Return (x, y) of the center of cell containing provided text 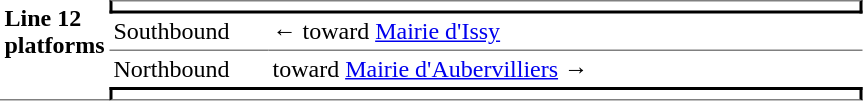
← toward Mairie d'Issy (565, 33)
Line 12 platforms (54, 50)
Southbound (188, 33)
Northbound (188, 69)
toward Mairie d'Aubervilliers → (565, 69)
